Return [X, Y] of the center of cell containing provided text 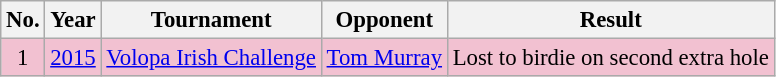
Tournament [211, 20]
Result [610, 20]
Lost to birdie on second extra hole [610, 58]
Volopa Irish Challenge [211, 58]
Year [73, 20]
No. [23, 20]
Tom Murray [384, 58]
Opponent [384, 20]
2015 [73, 58]
1 [23, 58]
